From the cell containing the given text, extract its center point as (x, y) coordinate. 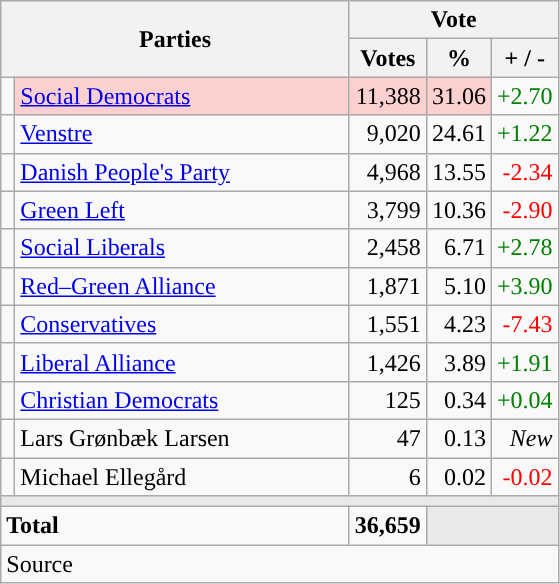
Social Liberals (182, 248)
0.13 (458, 438)
+2.78 (524, 248)
6.71 (458, 248)
Votes (388, 58)
-0.02 (524, 477)
2,458 (388, 248)
-2.34 (524, 172)
125 (388, 400)
Red–Green Alliance (182, 286)
-2.90 (524, 210)
1,871 (388, 286)
+1.91 (524, 362)
+2.70 (524, 96)
% (458, 58)
0.34 (458, 400)
New (524, 438)
11,388 (388, 96)
Liberal Alliance (182, 362)
Parties (176, 39)
3,799 (388, 210)
+ / - (524, 58)
1,426 (388, 362)
31.06 (458, 96)
Venstre (182, 134)
Total (176, 526)
1,551 (388, 324)
24.61 (458, 134)
4,968 (388, 172)
Green Left (182, 210)
Vote (454, 20)
9,020 (388, 134)
4.23 (458, 324)
+1.22 (524, 134)
3.89 (458, 362)
5.10 (458, 286)
Michael Ellegård (182, 477)
Danish People's Party (182, 172)
Christian Democrats (182, 400)
-7.43 (524, 324)
10.36 (458, 210)
Source (280, 564)
0.02 (458, 477)
Conservatives (182, 324)
13.55 (458, 172)
36,659 (388, 526)
Lars Grønbæk Larsen (182, 438)
+3.90 (524, 286)
47 (388, 438)
Social Democrats (182, 96)
+0.04 (524, 400)
6 (388, 477)
